Return [x, y] of the center of cell containing provided text 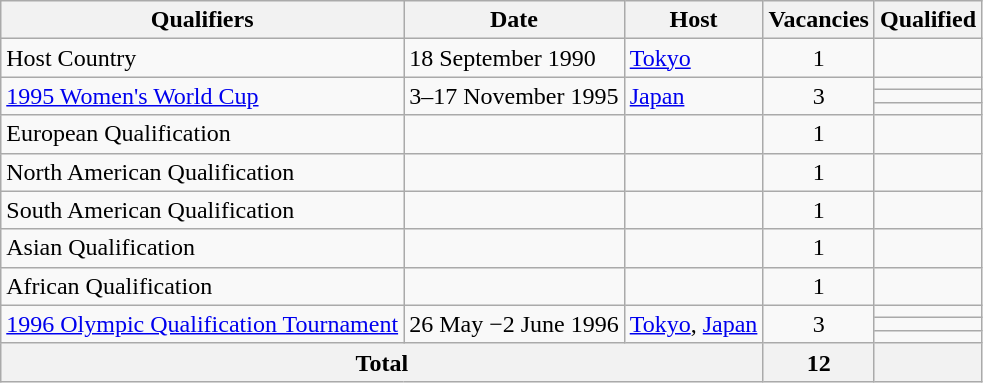
12 [819, 362]
3–17 November 1995 [514, 96]
Host [694, 20]
Qualified [928, 20]
African Qualification [202, 286]
Host Country [202, 58]
1995 Women's World Cup [202, 96]
European Qualification [202, 134]
Qualifiers [202, 20]
South American Qualification [202, 210]
Tokyo, Japan [694, 324]
Date [514, 20]
Total [382, 362]
Vacancies [819, 20]
1996 Olympic Qualification Tournament [202, 324]
Japan [694, 96]
26 May −2 June 1996 [514, 324]
Asian Qualification [202, 248]
18 September 1990 [514, 58]
Tokyo [694, 58]
North American Qualification [202, 172]
